Return [x, y] of the center of cell containing provided text 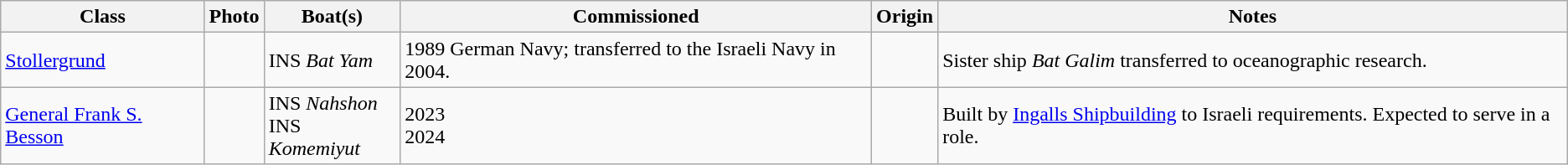
General Frank S. Besson [102, 126]
Notes [1253, 17]
Sister ship Bat Galim transferred to oceanographic research. [1253, 60]
Origin [905, 17]
INS Bat Yam [332, 60]
Built by Ingalls Shipbuilding to Israeli requirements. Expected to serve in a role. [1253, 126]
20232024 [637, 126]
INS NahshonINS Komemiyut [332, 126]
Boat(s) [332, 17]
1989 German Navy; transferred to the Israeli Navy in 2004. [637, 60]
Photo [235, 17]
Stollergrund [102, 60]
Commissioned [637, 17]
Class [102, 17]
